Provide the [X, Y] coordinate of the cell's center where the given text is located.  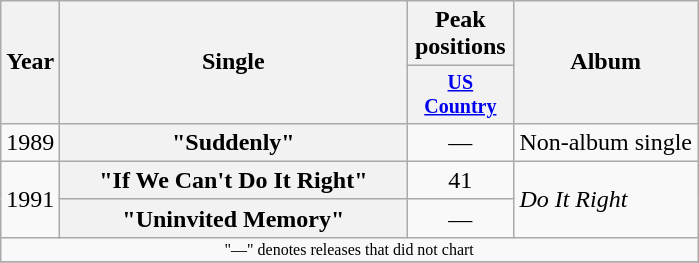
1991 [30, 199]
Single [234, 62]
Non-album single [606, 142]
1989 [30, 142]
Album [606, 62]
"If We Can't Do It Right" [234, 180]
Peak positions [460, 34]
US Country [460, 94]
"Uninvited Memory" [234, 218]
Do It Right [606, 199]
"Suddenly" [234, 142]
Year [30, 62]
41 [460, 180]
"—" denotes releases that did not chart [350, 249]
